From the cell containing the given text, extract its center point as (x, y) coordinate. 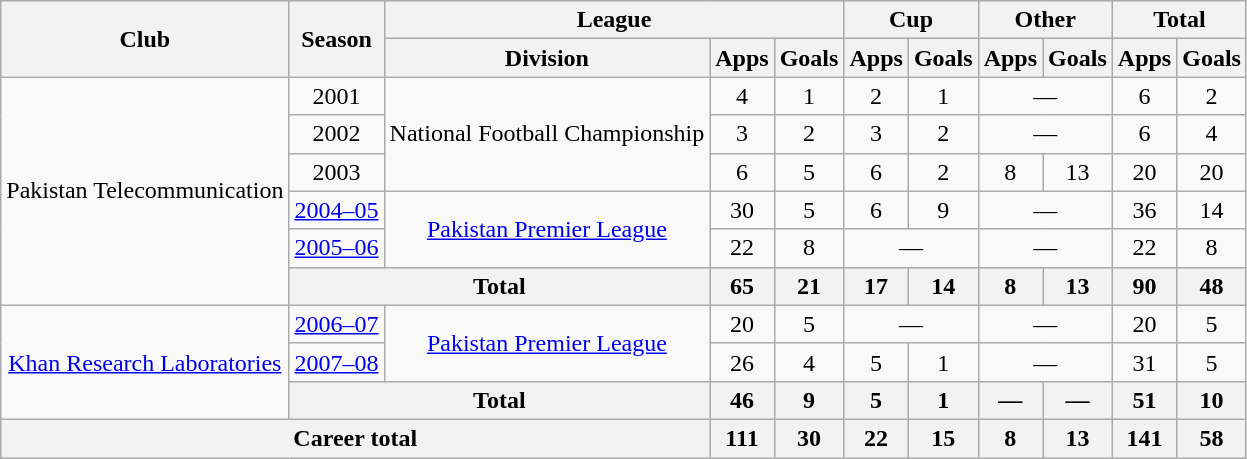
National Football Championship (547, 134)
2007–08 (336, 362)
Cup (911, 20)
Season (336, 39)
Division (547, 58)
2001 (336, 96)
51 (1144, 400)
Pakistan Telecommunication (145, 191)
2003 (336, 172)
15 (943, 438)
2004–05 (336, 210)
10 (1212, 400)
26 (742, 362)
Career total (356, 438)
36 (1144, 210)
65 (742, 286)
2005–06 (336, 248)
141 (1144, 438)
58 (1212, 438)
League (614, 20)
48 (1212, 286)
2006–07 (336, 324)
2002 (336, 134)
111 (742, 438)
Club (145, 39)
31 (1144, 362)
90 (1144, 286)
21 (809, 286)
Khan Research Laboratories (145, 362)
46 (742, 400)
Other (1045, 20)
17 (876, 286)
